Scan for the cell matching the given text and deliver its [X, Y] coordinate at center. 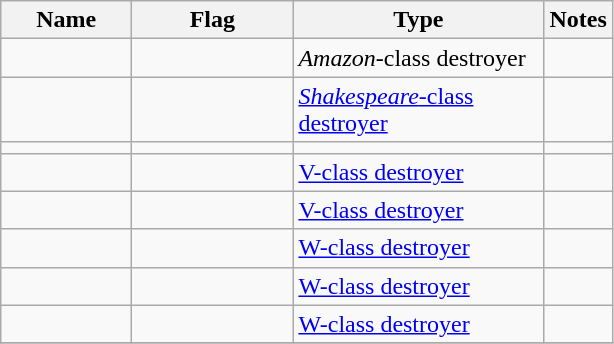
Notes [578, 20]
Shakespeare-class destroyer [418, 110]
Flag [212, 20]
Type [418, 20]
Amazon-class destroyer [418, 58]
Name [66, 20]
